Return [x, y] of the center of cell containing provided text 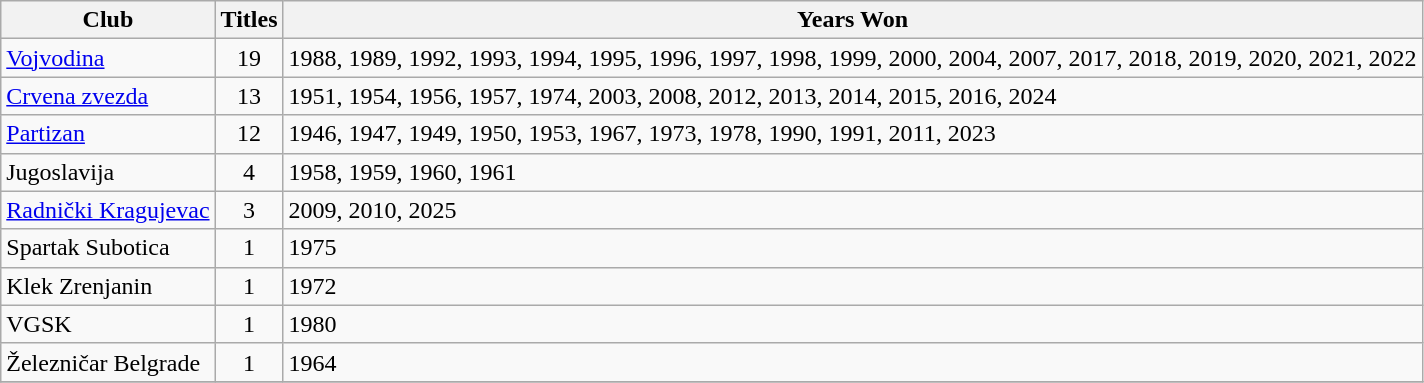
Jugoslavija [108, 172]
1964 [852, 362]
Partizan [108, 134]
2009, 2010, 2025 [852, 210]
1958, 1959, 1960, 1961 [852, 172]
1975 [852, 248]
Years Won [852, 20]
Spartak Subotica [108, 248]
1980 [852, 324]
1951, 1954, 1956, 1957, 1974, 2003, 2008, 2012, 2013, 2014, 2015, 2016, 2024 [852, 96]
Club [108, 20]
19 [249, 58]
VGSK [108, 324]
12 [249, 134]
1988, 1989, 1992, 1993, 1994, 1995, 1996, 1997, 1998, 1999, 2000, 2004, 2007, 2017, 2018, 2019, 2020, 2021, 2022 [852, 58]
Crvena zvezda [108, 96]
3 [249, 210]
4 [249, 172]
Radnički Kragujevac [108, 210]
Vojvodina [108, 58]
Železničar Belgrade [108, 362]
13 [249, 96]
Titles [249, 20]
Klek Zrenjanin [108, 286]
1946, 1947, 1949, 1950, 1953, 1967, 1973, 1978, 1990, 1991, 2011, 2023 [852, 134]
1972 [852, 286]
